Capture the cell that displays the provided text and extract its [x, y] central coordinate. 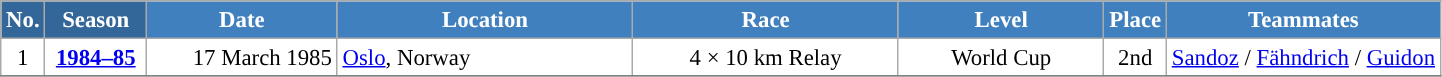
Place [1135, 20]
Teammates [1303, 20]
Date [242, 20]
4 × 10 km Relay [766, 58]
1984–85 [96, 58]
Location [485, 20]
No. [23, 20]
1 [23, 58]
World Cup [1001, 58]
Race [766, 20]
Oslo, Norway [485, 58]
2nd [1135, 58]
17 March 1985 [242, 58]
Sandoz / Fähndrich / Guidon [1303, 58]
Level [1001, 20]
Season [96, 20]
